Determine the [X, Y] coordinate at the center of the cell enclosing the given text.  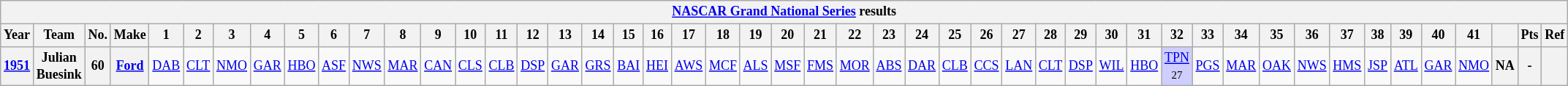
CLS [470, 66]
20 [788, 35]
7 [367, 35]
HEI [658, 66]
34 [1241, 35]
39 [1406, 35]
PGS [1208, 66]
MOR [855, 66]
WIL [1111, 66]
4 [268, 35]
27 [1019, 35]
60 [98, 66]
3 [232, 35]
NA [1504, 66]
36 [1311, 35]
18 [724, 35]
Year [18, 35]
31 [1145, 35]
BAI [629, 66]
ASF [334, 66]
DAB [167, 66]
ALS [756, 66]
Ford [130, 66]
OAK [1277, 66]
32 [1177, 35]
23 [889, 35]
6 [334, 35]
AWS [689, 66]
FMS [820, 66]
ATL [1406, 66]
40 [1439, 35]
Pts [1529, 35]
10 [470, 35]
11 [501, 35]
Make [130, 35]
16 [658, 35]
MSF [788, 66]
21 [820, 35]
35 [1277, 35]
8 [403, 35]
9 [439, 35]
14 [598, 35]
1 [167, 35]
Julian Buesink [58, 66]
25 [955, 35]
26 [987, 35]
GRS [598, 66]
CCS [987, 66]
No. [98, 35]
38 [1378, 35]
28 [1051, 35]
15 [629, 35]
TPN27 [1177, 66]
17 [689, 35]
30 [1111, 35]
NASCAR Grand National Series results [784, 12]
DAR [923, 66]
12 [533, 35]
24 [923, 35]
CAN [439, 66]
LAN [1019, 66]
MCF [724, 66]
ABS [889, 66]
41 [1474, 35]
29 [1081, 35]
Ref [1555, 35]
HMS [1347, 66]
33 [1208, 35]
13 [566, 35]
1951 [18, 66]
JSP [1378, 66]
22 [855, 35]
2 [199, 35]
- [1529, 66]
19 [756, 35]
37 [1347, 35]
Team [58, 35]
5 [301, 35]
